Output the [x, y] coordinate of the center of the cell containing the given text.  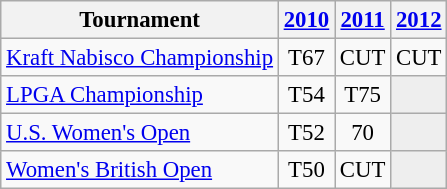
2010 [306, 20]
2011 [363, 20]
T67 [306, 58]
T54 [306, 95]
70 [363, 133]
Kraft Nabisco Championship [140, 58]
T75 [363, 95]
T50 [306, 170]
2012 [419, 20]
LPGA Championship [140, 95]
U.S. Women's Open [140, 133]
Women's British Open [140, 170]
T52 [306, 133]
Tournament [140, 20]
